Identify which cell holds the provided text, then report its (x, y) central coordinate. 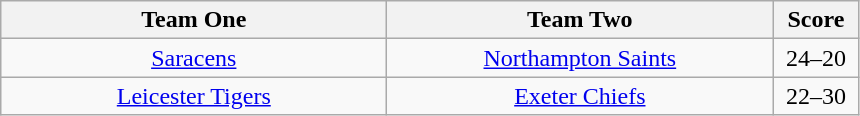
24–20 (816, 58)
22–30 (816, 96)
Exeter Chiefs (580, 96)
Saracens (194, 58)
Team One (194, 20)
Northampton Saints (580, 58)
Score (816, 20)
Team Two (580, 20)
Leicester Tigers (194, 96)
